Capture the cell that displays the provided text and extract its (X, Y) central coordinate. 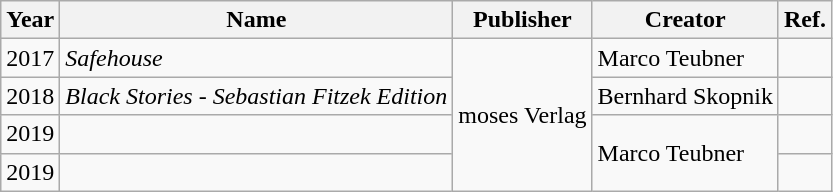
2017 (30, 58)
Bernhard Skopnik (685, 96)
moses Verlag (522, 115)
2018 (30, 96)
Name (256, 20)
Publisher (522, 20)
Ref. (804, 20)
Black Stories - Sebastian Fitzek Edition (256, 96)
Year (30, 20)
Creator (685, 20)
Safehouse (256, 58)
